Locate the cell with the specified text and output its (X, Y) center coordinate. 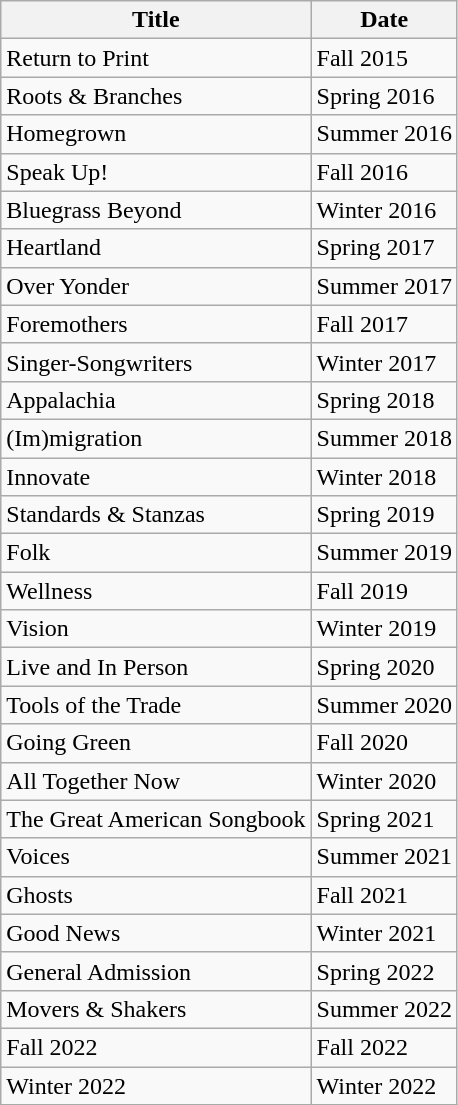
Spring 2021 (384, 819)
Going Green (156, 743)
Winter 2016 (384, 210)
Fall 2016 (384, 172)
Over Yonder (156, 286)
Standards & Stanzas (156, 515)
Title (156, 20)
Vision (156, 629)
Winter 2019 (384, 629)
Spring 2016 (384, 96)
Fall 2020 (384, 743)
Tools of the Trade (156, 705)
Spring 2020 (384, 667)
Fall 2017 (384, 324)
Wellness (156, 591)
Spring 2019 (384, 515)
Spring 2018 (384, 400)
Movers & Shakers (156, 1009)
Appalachia (156, 400)
Heartland (156, 248)
Summer 2019 (384, 553)
The Great American Songbook (156, 819)
(Im)migration (156, 438)
Ghosts (156, 895)
Return to Print (156, 58)
Spring 2017 (384, 248)
General Admission (156, 971)
Summer 2018 (384, 438)
Winter 2018 (384, 477)
Fall 2015 (384, 58)
Summer 2016 (384, 134)
All Together Now (156, 781)
Winter 2017 (384, 362)
Winter 2021 (384, 933)
Singer-Songwriters (156, 362)
Bluegrass Beyond (156, 210)
Summer 2021 (384, 857)
Winter 2020 (384, 781)
Homegrown (156, 134)
Date (384, 20)
Spring 2022 (384, 971)
Foremothers (156, 324)
Good News (156, 933)
Summer 2020 (384, 705)
Summer 2022 (384, 1009)
Roots & Branches (156, 96)
Folk (156, 553)
Fall 2019 (384, 591)
Voices (156, 857)
Innovate (156, 477)
Summer 2017 (384, 286)
Live and In Person (156, 667)
Speak Up! (156, 172)
Fall 2021 (384, 895)
